Scan for the cell matching the given text and deliver its (X, Y) coordinate at center. 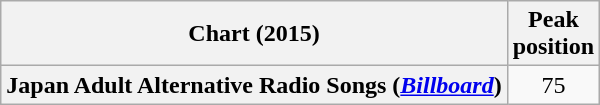
Chart (2015) (254, 34)
Peakposition (553, 34)
75 (553, 85)
Japan Adult Alternative Radio Songs (Billboard) (254, 85)
